Return the (x, y) coordinate for the center point of the cell that contains the specified text.  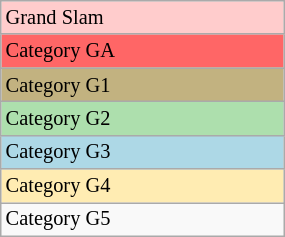
Category G5 (142, 219)
Category G3 (142, 152)
Category G4 (142, 186)
Category G1 (142, 85)
Category GA (142, 51)
Grand Slam (142, 17)
Category G2 (142, 118)
